Identify which cell holds the provided text, then report its [x, y] central coordinate. 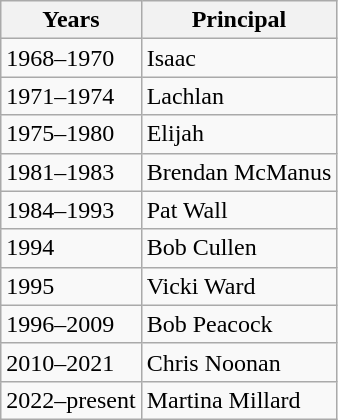
2022–present [71, 400]
Principal [239, 20]
1995 [71, 286]
Bob Cullen [239, 248]
Vicki Ward [239, 286]
1984–1993 [71, 210]
1971–1974 [71, 96]
1981–1983 [71, 172]
1975–1980 [71, 134]
Martina Millard [239, 400]
Bob Peacock [239, 324]
Chris Noonan [239, 362]
Elijah [239, 134]
1996–2009 [71, 324]
Pat Wall [239, 210]
1968–1970 [71, 58]
1994 [71, 248]
Isaac [239, 58]
Brendan McManus [239, 172]
Years [71, 20]
Lachlan [239, 96]
2010–2021 [71, 362]
